Detect which cell encompasses the target text, then output its [X, Y] center coordinate. 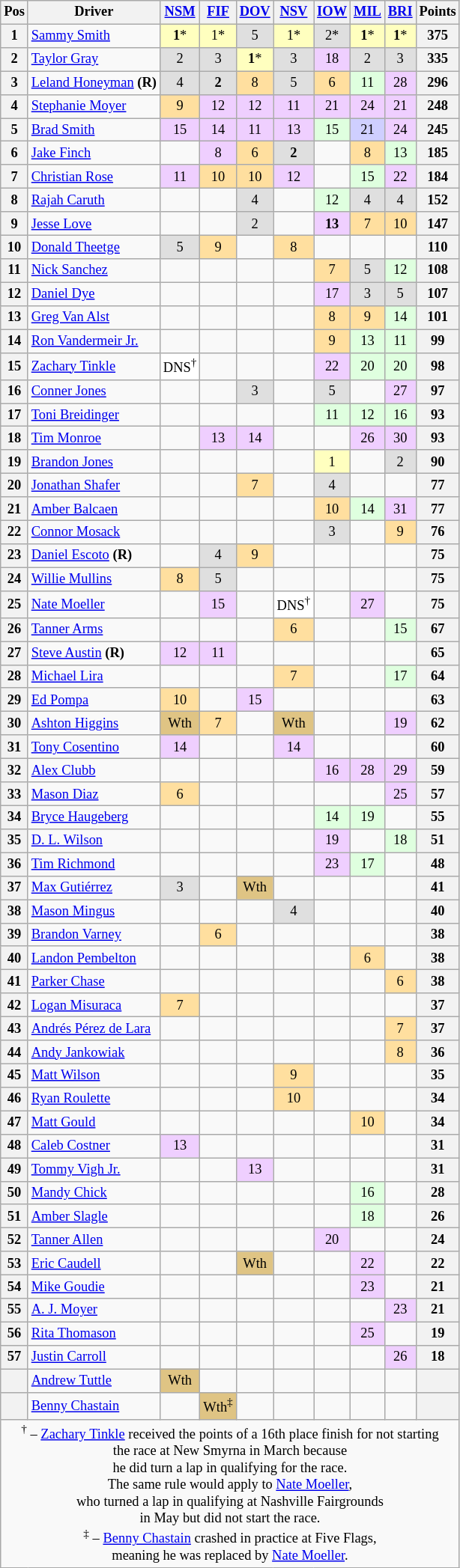
A. J. Moyer [94, 1310]
Alex Clubb [94, 771]
Tony Cosentino [94, 747]
Taylor Gray [94, 60]
Wth‡ [218, 1406]
Willie Mullins [94, 579]
49 [15, 1169]
Amber Slagle [94, 1217]
Greg Van Alst [94, 317]
60 [438, 747]
Tim Monroe [94, 439]
Daniel Escoto (R) [94, 555]
Tanner Arms [94, 630]
Brad Smith [94, 130]
Mason Diaz [94, 793]
76 [438, 533]
Benny Chastain [94, 1406]
62 [438, 723]
Steve Austin (R) [94, 653]
Ryan Roulette [94, 1099]
64 [438, 677]
43 [15, 1028]
BRI [400, 12]
296 [438, 82]
Daniel Dye [94, 293]
Brandon Jones [94, 463]
Michael Lira [94, 677]
D. L. Wilson [94, 841]
Eric Caudell [94, 1263]
NSV [294, 12]
Tanner Allen [94, 1239]
Brandon Varney [94, 934]
Nick Sanchez [94, 271]
Jonathan Shafer [94, 485]
45 [15, 1076]
Toni Breidinger [94, 415]
245 [438, 130]
184 [438, 177]
Landon Pembelton [94, 958]
110 [438, 247]
2* [333, 36]
39 [15, 934]
185 [438, 153]
53 [15, 1263]
Andrés Pérez de Lara [94, 1028]
152 [438, 201]
IOW [333, 12]
Justin Carroll [94, 1358]
Rita Thomason [94, 1334]
Donald Theetge [94, 247]
Stephanie Moyer [94, 106]
Matt Wilson [94, 1076]
101 [438, 317]
Points [438, 12]
46 [15, 1099]
Mason Mingus [94, 912]
108 [438, 271]
97 [438, 391]
NSM [180, 12]
67 [438, 630]
Zachary Tinkle [94, 366]
59 [438, 771]
Caleb Costner [94, 1147]
32 [15, 771]
44 [15, 1052]
Bryce Haugeberg [94, 817]
52 [15, 1239]
47 [15, 1123]
147 [438, 223]
42 [15, 1004]
Max Gutiérrez [94, 888]
Parker Chase [94, 982]
50 [15, 1193]
Pos [15, 12]
63 [438, 701]
Ron Vandermeir Jr. [94, 341]
FIF [218, 12]
Conner Jones [94, 391]
90 [438, 463]
Christian Rose [94, 177]
Jesse Love [94, 223]
Driver [94, 12]
Mike Goudie [94, 1287]
375 [438, 36]
65 [438, 653]
Leland Honeyman (R) [94, 82]
Sammy Smith [94, 36]
107 [438, 293]
Andrew Tuttle [94, 1380]
Andy Jankowiak [94, 1052]
56 [15, 1334]
Mandy Chick [94, 1193]
Ashton Higgins [94, 723]
Logan Misuraca [94, 1004]
98 [438, 366]
Matt Gould [94, 1123]
DOV [255, 12]
54 [15, 1287]
MIL [368, 12]
248 [438, 106]
Connor Mosack [94, 533]
Nate Moeller [94, 605]
33 [15, 793]
Ed Pompa [94, 701]
Amber Balcaen [94, 509]
Rajah Caruth [94, 201]
99 [438, 341]
335 [438, 60]
Tommy Vigh Jr. [94, 1169]
Tim Richmond [94, 864]
Jake Finch [94, 153]
